For the text-containing cell, return its midpoint in (x, y) coordinate format. 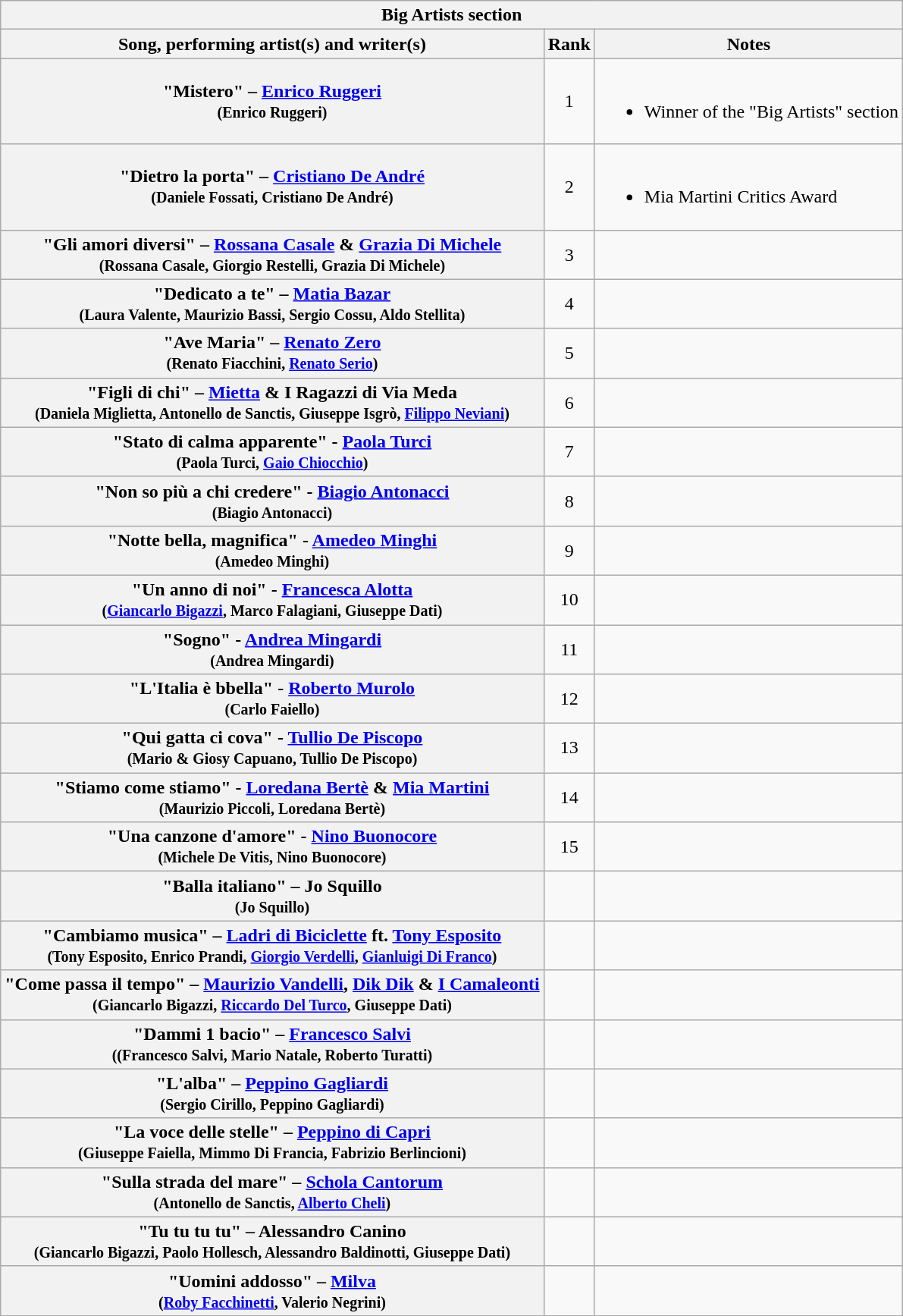
"Uomini addosso" – Milva (Roby Facchinetti, Valerio Negrini) (272, 1291)
Notes (748, 44)
3 (569, 255)
Big Artists section (452, 15)
11 (569, 649)
"Dietro la porta" – Cristiano De André (Daniele Fossati, Cristiano De André) (272, 187)
8 (569, 501)
"Ave Maria" – Renato Zero (Renato Fiacchini, Renato Serio) (272, 353)
"Gli amori diversi" – Rossana Casale & Grazia Di Michele (Rossana Casale, Giorgio Restelli, Grazia Di Michele) (272, 255)
"Figli di chi" – Mietta & I Ragazzi di Via Meda (Daniela Miglietta, Antonello de Sanctis, Giuseppe Isgrò, Filippo Neviani) (272, 402)
"Notte bella, magnifica" - Amedeo Minghi (Amedeo Minghi) (272, 551)
4 (569, 303)
Rank (569, 44)
Winner of the "Big Artists" section (748, 102)
"La voce delle stelle" – Peppino di Capri (Giuseppe Faiella, Mimmo Di Francia, Fabrizio Berlincioni) (272, 1142)
7 (569, 452)
"L'Italia è bbella" - Roberto Murolo(Carlo Faiello) (272, 699)
14 (569, 798)
6 (569, 402)
"Una canzone d'amore" - Nino Buonocore (Michele De Vitis, Nino Buonocore) (272, 846)
"L'alba" – Peppino Gagliardi (Sergio Cirillo, Peppino Gagliardi) (272, 1094)
"Cambiamo musica" – Ladri di Biciclette ft. Tony Esposito (Tony Esposito, Enrico Prandi, Giorgio Verdelli, Gianluigi Di Franco) (272, 945)
"Come passa il tempo" – Maurizio Vandelli, Dik Dik & I Camaleonti (Giancarlo Bigazzi, Riccardo Del Turco, Giuseppe Dati) (272, 995)
"Mistero" – Enrico Ruggeri (Enrico Ruggeri) (272, 102)
Song, performing artist(s) and writer(s) (272, 44)
"Dammi 1 bacio" – Francesco Salvi ((Francesco Salvi, Mario Natale, Roberto Turatti) (272, 1044)
"Sulla strada del mare" – Schola Cantorum (Antonello de Sanctis, Alberto Cheli) (272, 1192)
Mia Martini Critics Award (748, 187)
5 (569, 353)
1 (569, 102)
"Balla italiano" – Jo Squillo (Jo Squillo) (272, 897)
"Sogno" - Andrea Mingardi (Andrea Mingardi) (272, 649)
12 (569, 699)
9 (569, 551)
"Tu tu tu tu" – Alessandro Canino (Giancarlo Bigazzi, Paolo Hollesch, Alessandro Baldinotti, Giuseppe Dati) (272, 1241)
"Non so più a chi credere" - Biagio Antonacci (Biagio Antonacci) (272, 501)
15 (569, 846)
"Stiamo come stiamo" - Loredana Bertè & Mia Martini (Maurizio Piccoli, Loredana Bertè) (272, 798)
"Un anno di noi" - Francesca Alotta (Giancarlo Bigazzi, Marco Falagiani, Giuseppe Dati) (272, 599)
"Stato di calma apparente" - Paola Turci (Paola Turci, Gaio Chiocchio) (272, 452)
"Dedicato a te" – Matia Bazar(Laura Valente, Maurizio Bassi, Sergio Cossu, Aldo Stellita) (272, 303)
2 (569, 187)
13 (569, 748)
"Qui gatta ci cova" - Tullio De Piscopo (Mario & Giosy Capuano, Tullio De Piscopo) (272, 748)
10 (569, 599)
